For the text-containing cell, return its midpoint in (x, y) coordinate format. 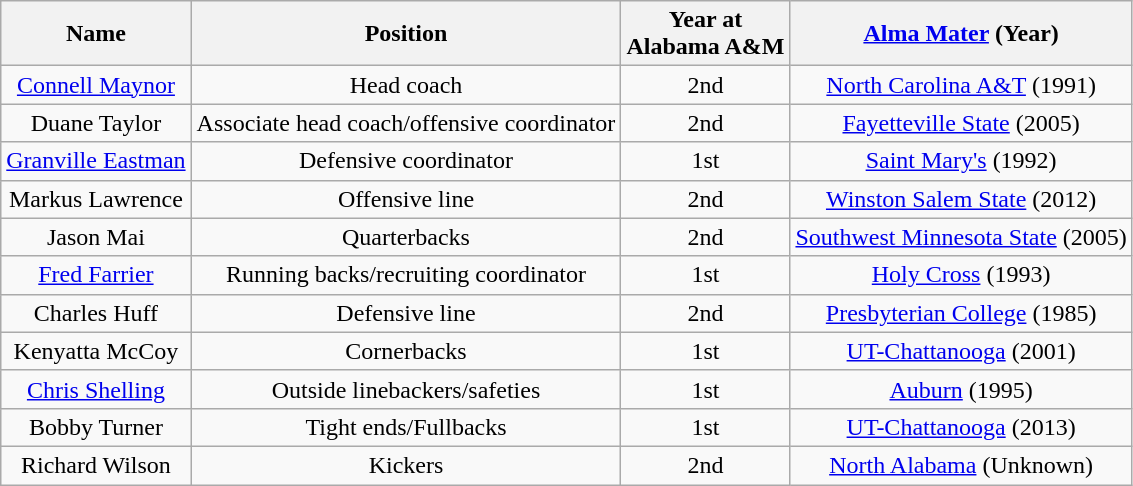
Saint Mary's (1992) (961, 161)
Southwest Minnesota State (2005) (961, 237)
Fred Farrier (96, 275)
Granville Eastman (96, 161)
Jason Mai (96, 237)
Duane Taylor (96, 123)
Offensive line (406, 199)
Connell Maynor (96, 85)
Winston Salem State (2012) (961, 199)
Richard Wilson (96, 465)
Associate head coach/offensive coordinator (406, 123)
Kickers (406, 465)
North Carolina A&T (1991) (961, 85)
Running backs/recruiting coordinator (406, 275)
Name (96, 34)
North Alabama (Unknown) (961, 465)
Position (406, 34)
Kenyatta McCoy (96, 351)
UT-Chattanooga (2001) (961, 351)
Outside linebackers/safeties (406, 389)
Tight ends/Fullbacks (406, 427)
Cornerbacks (406, 351)
Auburn (1995) (961, 389)
UT-Chattanooga (2013) (961, 427)
Bobby Turner (96, 427)
Charles Huff (96, 313)
Chris Shelling (96, 389)
Holy Cross (1993) (961, 275)
Defensive coordinator (406, 161)
Markus Lawrence (96, 199)
Presbyterian College (1985) (961, 313)
Year at Alabama A&M (706, 34)
Alma Mater (Year) (961, 34)
Quarterbacks (406, 237)
Defensive line (406, 313)
Head coach (406, 85)
Fayetteville State (2005) (961, 123)
